Locate the cell with the specified text and output its (X, Y) center coordinate. 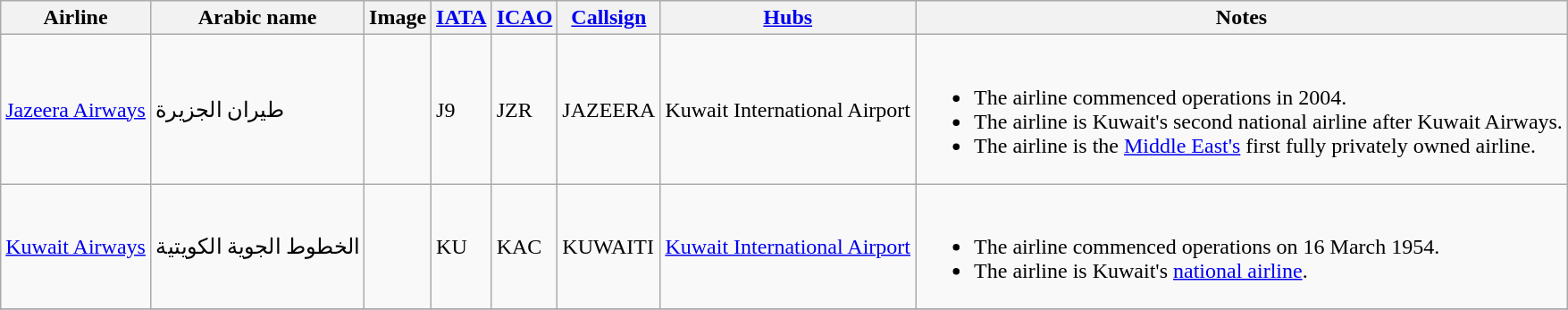
Callsign (609, 18)
ICAO (524, 18)
Image (398, 18)
IATA (462, 18)
الخطوط الجوية الكويتية (257, 247)
Hubs (788, 18)
طيران الجزيرة (257, 109)
JAZEERA (609, 109)
Arabic name (257, 18)
KUWAITI (609, 247)
KAC (524, 247)
J9 (462, 109)
Airline (76, 18)
Notes (1242, 18)
KU (462, 247)
The airline commenced operations on 16 March 1954.The airline is Kuwait's national airline. (1242, 247)
Jazeera Airways (76, 109)
JZR (524, 109)
Kuwait Airways (76, 247)
